Scan for the cell matching the given text and deliver its (X, Y) coordinate at center. 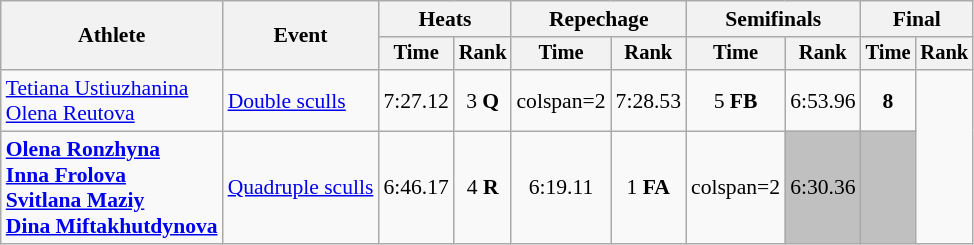
Athlete (112, 36)
4 R (483, 188)
Heats (444, 19)
8 (888, 100)
6:30.36 (822, 188)
6:53.96 (822, 100)
3 Q (483, 100)
6:19.11 (560, 188)
5 FB (736, 100)
Double sculls (301, 100)
Final (917, 19)
Quadruple sculls (301, 188)
Repechage (598, 19)
Event (301, 36)
Semifinals (774, 19)
Olena RonzhynaInna FrolovaSvitlana MaziyDina Miftakhutdynova (112, 188)
1 FA (648, 188)
6:46.17 (416, 188)
7:27.12 (416, 100)
7:28.53 (648, 100)
Tetiana UstiuzhaninaOlena Reutova (112, 100)
